For the text-containing cell, return its midpoint in (X, Y) coordinate format. 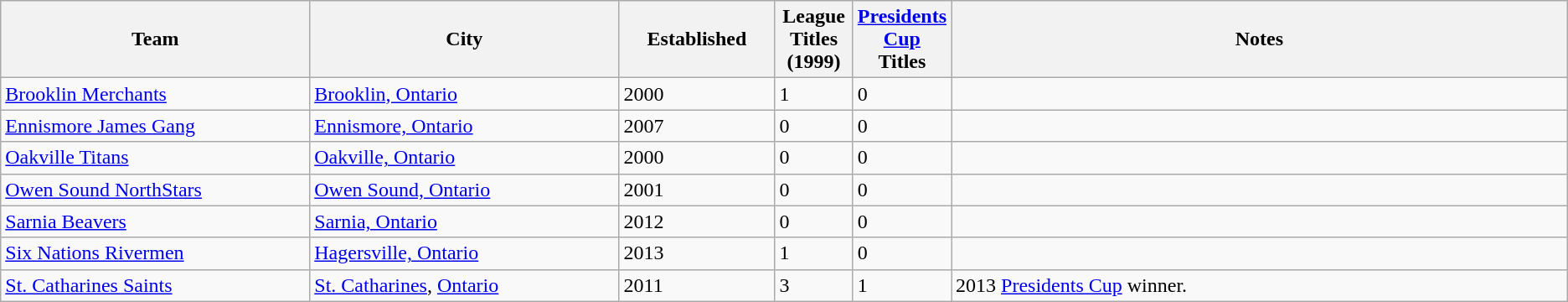
Sarnia Beavers (156, 221)
St. Catharines, Ontario (464, 285)
Oakville Titans (156, 158)
2012 (697, 221)
Owen Sound, Ontario (464, 190)
Ennismore James Gang (156, 126)
Sarnia, Ontario (464, 221)
St. Catharines Saints (156, 285)
League Titles (1999) (814, 39)
Established (697, 39)
City (464, 39)
2011 (697, 285)
2013 Presidents Cup winner. (1260, 285)
2007 (697, 126)
Oakville, Ontario (464, 158)
Owen Sound NorthStars (156, 190)
Brooklin Merchants (156, 94)
Presidents Cup Titles (901, 39)
Team (156, 39)
Ennismore, Ontario (464, 126)
Notes (1260, 39)
2013 (697, 253)
Hagersville, Ontario (464, 253)
2001 (697, 190)
3 (814, 285)
Six Nations Rivermen (156, 253)
Brooklin, Ontario (464, 94)
